From the cell containing the given text, extract its center point as [x, y] coordinate. 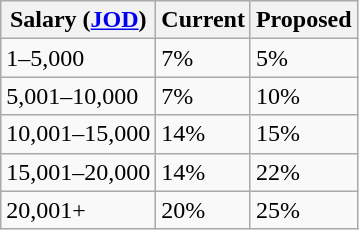
Proposed [304, 20]
20,001+ [78, 210]
Current [204, 20]
25% [304, 210]
22% [304, 172]
5% [304, 58]
Salary (JOD) [78, 20]
1–5,000 [78, 58]
10% [304, 96]
5,001–10,000 [78, 96]
15,001–20,000 [78, 172]
20% [204, 210]
10,001–15,000 [78, 134]
15% [304, 134]
